Locate the cell with the specified text and output its [x, y] center coordinate. 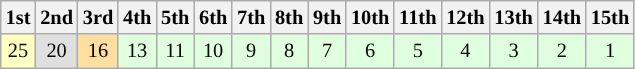
8 [289, 51]
8th [289, 17]
15th [610, 17]
5 [418, 51]
10 [213, 51]
20 [56, 51]
13th [514, 17]
1 [610, 51]
6 [370, 51]
9th [327, 17]
11 [175, 51]
2nd [56, 17]
6th [213, 17]
12th [465, 17]
16 [98, 51]
4th [137, 17]
3rd [98, 17]
7th [251, 17]
14th [562, 17]
10th [370, 17]
4 [465, 51]
9 [251, 51]
2 [562, 51]
1st [18, 17]
3 [514, 51]
5th [175, 17]
13 [137, 51]
7 [327, 51]
25 [18, 51]
11th [418, 17]
